For the text-containing cell, return its midpoint in [X, Y] coordinate format. 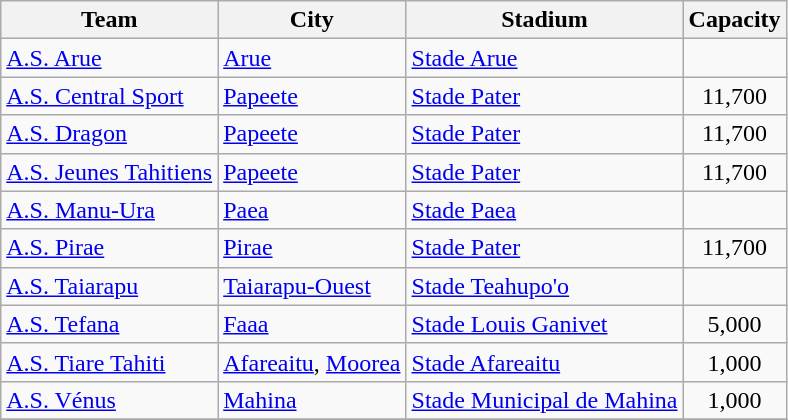
A.S. Vénus [110, 400]
A.S. Taiarapu [110, 286]
A.S. Tefana [110, 324]
A.S. Jeunes Tahitiens [110, 172]
Taiarapu-Ouest [312, 286]
A.S. Manu-Ura [110, 210]
Afareaitu, Moorea [312, 362]
Stade Paea [544, 210]
Stade Teahupo'o [544, 286]
Paea [312, 210]
A.S. Tiare Tahiti [110, 362]
A.S. Arue [110, 58]
Arue [312, 58]
A.S. Dragon [110, 134]
A.S. Pirae [110, 248]
Stade Afareaitu [544, 362]
Mahina [312, 400]
Stadium [544, 20]
5,000 [734, 324]
Faaa [312, 324]
Stade Louis Ganivet [544, 324]
City [312, 20]
Pirae [312, 248]
Stade Municipal de Mahina [544, 400]
A.S. Central Sport [110, 96]
Team [110, 20]
Capacity [734, 20]
Stade Arue [544, 58]
